Capture the cell that displays the provided text and extract its [x, y] central coordinate. 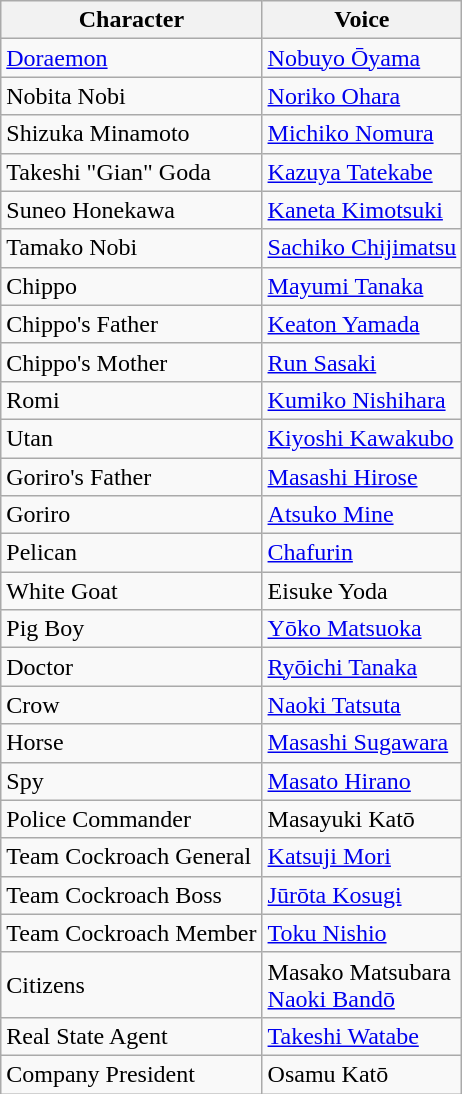
Chippo [132, 286]
Takeshi Watabe [362, 1036]
Naoki Tatsuta [362, 705]
Tamako Nobi [132, 248]
Chafurin [362, 553]
Keaton Yamada [362, 324]
Pig Boy [132, 629]
Company President [132, 1074]
Suneo Honekawa [132, 210]
Goriro's Father [132, 477]
Nobita Nobi [132, 96]
Michiko Nomura [362, 134]
Masato Hirano [362, 781]
Character [132, 20]
Nobuyo Ōyama [362, 58]
Doctor [132, 667]
Atsuko Mine [362, 515]
Team Cockroach General [132, 857]
Citizens [132, 984]
Mayumi Tanaka [362, 286]
Noriko Ohara [362, 96]
Spy [132, 781]
Jūrōta Kosugi [362, 895]
Doraemon [132, 58]
Osamu Katō [362, 1074]
Pelican [132, 553]
White Goat [132, 591]
Masashi Hirose [362, 477]
Kumiko Nishihara [362, 400]
Voice [362, 20]
Masashi Sugawara [362, 743]
Romi [132, 400]
Utan [132, 438]
Masayuki Katō [362, 819]
Takeshi "Gian" Goda [132, 172]
Chippo's Father [132, 324]
Katsuji Mori [362, 857]
Goriro [132, 515]
Run Sasaki [362, 362]
Horse [132, 743]
Eisuke Yoda [362, 591]
Chippo's Mother [132, 362]
Masako MatsubaraNaoki Bandō [362, 984]
Police Commander [132, 819]
Kiyoshi Kawakubo [362, 438]
Ryōichi Tanaka [362, 667]
Kazuya Tatekabe [362, 172]
Yōko Matsuoka [362, 629]
Team Cockroach Member [132, 933]
Kaneta Kimotsuki [362, 210]
Real State Agent [132, 1036]
Crow [132, 705]
Shizuka Minamoto [132, 134]
Toku Nishio [362, 933]
Team Cockroach Boss [132, 895]
Sachiko Chijimatsu [362, 248]
